Detect which cell encompasses the target text, then output its [x, y] center coordinate. 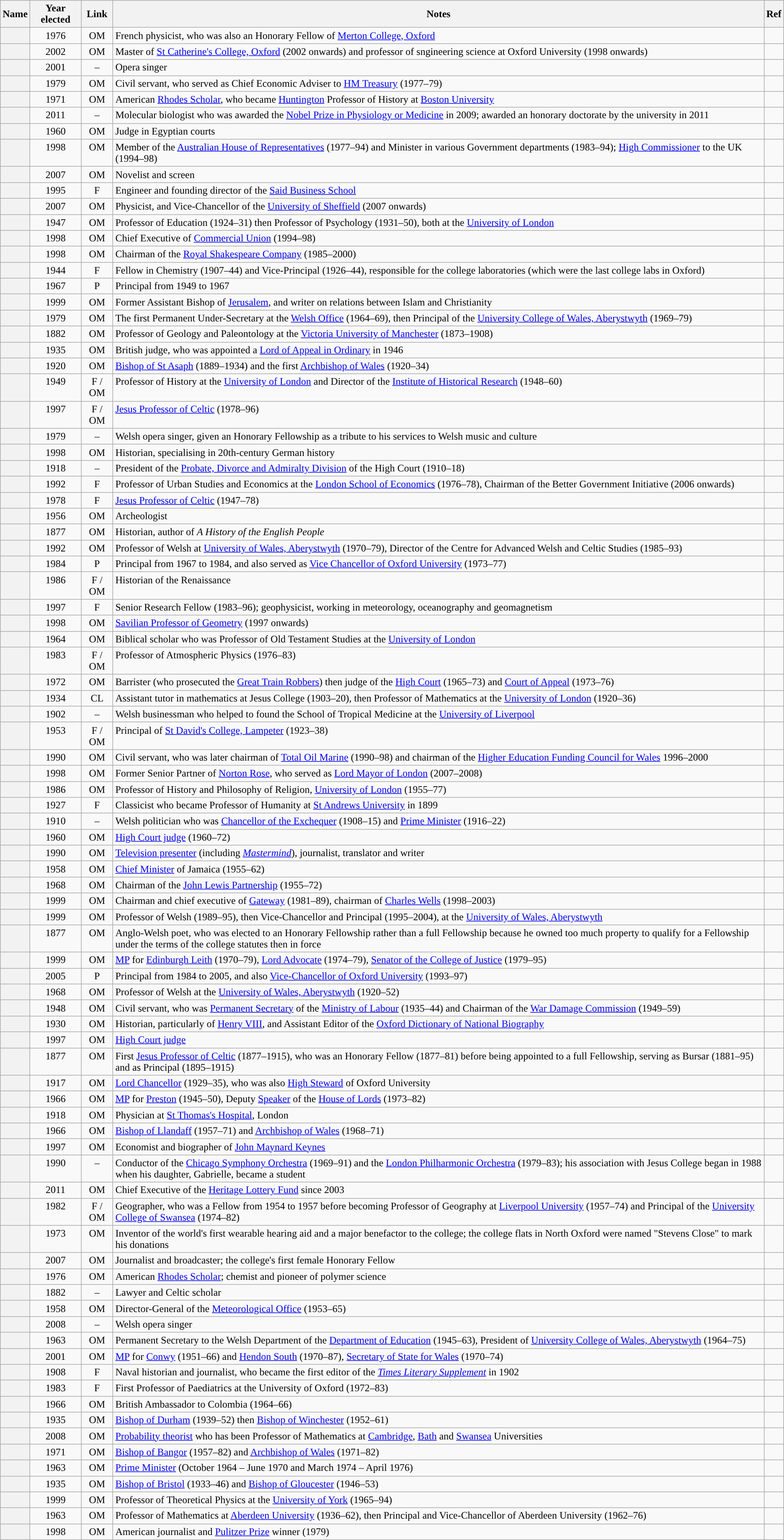
1934 [56, 698]
1953 [56, 736]
1920 [56, 366]
Lawyer and Celtic scholar [438, 1292]
Civil servant, who served as Chief Economic Adviser to HM Treasury (1977–79) [438, 83]
Bishop of Llandaff (1957–71) and Archbishop of Wales (1968–71) [438, 1131]
Name [15, 14]
Permanent Secretary to the Welsh Department of the Department of Education (1945–63), President of University College of Wales, Aberystwyth (1964–75) [438, 1340]
1947 [56, 223]
First Professor of Paediatrics at the University of Oxford (1972–83) [438, 1388]
Welsh opera singer [438, 1324]
Professor of Theoretical Physics at the University of York (1965–94) [438, 1500]
American Rhodes Scholar; chemist and pioneer of polymer science [438, 1276]
British Ambassador to Colombia (1964–66) [438, 1404]
Biblical scholar who was Professor of Old Testament Studies at the University of London [438, 639]
Professor of Atmospheric Physics (1976–83) [438, 660]
The first Permanent Under-Secretary at the Welsh Office (1964–69), then Principal of the University College of Wales, Aberystwyth (1969–79) [438, 318]
French physicist, who was also an Honorary Fellow of Merton College, Oxford [438, 36]
Principal from 1967 to 1984, and also served as Vice Chancellor of Oxford University (1973–77) [438, 564]
Director-General of the Meteorological Office (1953–65) [438, 1308]
1972 [56, 682]
Former Senior Partner of Norton Rose, who served as Lord Mayor of London (2007–2008) [438, 773]
1984 [56, 564]
Probability theorist who has been Professor of Mathematics at Cambridge, Bath and Swansea Universities [438, 1436]
Master of St Catherine's College, Oxford (2002 onwards) and professor of sngineering science at Oxford University (1998 onwards) [438, 52]
Welsh politician who was Chancellor of the Exchequer (1908–15) and Prime Minister (1916–22) [438, 821]
High Court judge (1960–72) [438, 837]
Professor of Urban Studies and Economics at the London School of Economics (1976–78), Chairman of the Better Government Initiative (2006 onwards) [438, 484]
Journalist and broadcaster; the college's first female Honorary Fellow [438, 1260]
Professor of Welsh (1989–95), then Vice-Chancellor and Principal (1995–2004), at the University of Wales, Aberystwyth [438, 917]
Chairman and chief executive of Gateway (1981–89), chairman of Charles Wells (1998–2003) [438, 901]
Jesus Professor of Celtic (1947–78) [438, 500]
Principal from 1984 to 2005, and also Vice-Chancellor of Oxford University (1993–97) [438, 976]
President of the Probate, Divorce and Admiralty Division of the High Court (1910–18) [438, 468]
Principal from 1949 to 1967 [438, 286]
1917 [56, 1083]
Chief Minister of Jamaica (1955–62) [438, 869]
Civil servant, who was later chairman of Total Oil Marine (1990–98) and chairman of the Higher Education Funding Council for Wales 1996–2000 [438, 757]
1910 [56, 821]
Professor of History and Philosophy of Religion, University of London (1955–77) [438, 789]
Professor of Mathematics at Aberdeen University (1936–62), then Principal and Vice-Chancellor of Aberdeen University (1962–76) [438, 1516]
1902 [56, 714]
Molecular biologist who was awarded the Nobel Prize in Physiology or Medicine in 2009; awarded an honorary doctorate by the university in 2011 [438, 115]
Ref [774, 14]
Physician at St Thomas's Hospital, London [438, 1115]
Welsh businessman who helped to found the School of Tropical Medicine at the University of Liverpool [438, 714]
1982 [56, 1212]
2005 [56, 976]
Professor of Welsh at the University of Wales, Aberystwyth (1920–52) [438, 992]
MP for Edinburgh Leith (1970–79), Lord Advocate (1974–79), Senator of the College of Justice (1979–95) [438, 960]
Prime Minister (October 1964 – June 1970 and March 1974 – April 1976) [438, 1468]
MP for Preston (1945–50), Deputy Speaker of the House of Lords (1973–82) [438, 1099]
Historian, particularly of Henry VIII, and Assistant Editor of the Oxford Dictionary of National Biography [438, 1024]
Fellow in Chemistry (1907–44) and Vice-Principal (1926–44), responsible for the college laboratories (which were the last college labs in Oxford) [438, 270]
Classicist who became Professor of Humanity at St Andrews University in 1899 [438, 805]
Archeologist [438, 516]
2002 [56, 52]
1978 [56, 500]
Historian, author of A History of the English People [438, 532]
Opera singer [438, 67]
Barrister (who prosecuted the Great Train Robbers) then judge of the High Court (1965–73) and Court of Appeal (1973–76) [438, 682]
1995 [56, 190]
1956 [56, 516]
Welsh opera singer, given an Honorary Fellowship as a tribute to his services to Welsh music and culture [438, 436]
Naval historian and journalist, who became the first editor of the Times Literary Supplement in 1902 [438, 1372]
Principal of St David's College, Lampeter (1923–38) [438, 736]
CL [97, 698]
Television presenter (including Mastermind), journalist, translator and writer [438, 853]
1944 [56, 270]
Bishop of Bangor (1957–82) and Archbishop of Wales (1971–82) [438, 1452]
Professor of History at the University of London and Director of the Institute of Historical Research (1948–60) [438, 387]
Chief Executive of the Heritage Lottery Fund since 2003 [438, 1190]
1948 [56, 1008]
Chairman of the Royal Shakespeare Company (1985–2000) [438, 254]
Bishop of Bristol (1933–46) and Bishop of Gloucester (1946–53) [438, 1484]
Bishop of St Asaph (1889–1934) and the first Archbishop of Wales (1920–34) [438, 366]
Assistant tutor in mathematics at Jesus College (1903–20), then Professor of Mathematics at the University of London (1920–36) [438, 698]
Novelist and screen [438, 174]
Former Assistant Bishop of Jerusalem, and writer on relations between Islam and Christianity [438, 302]
Professor of Education (1924–31) then Professor of Psychology (1931–50), both at the University of London [438, 223]
Civil servant, who was Permanent Secretary of the Ministry of Labour (1935–44) and Chairman of the War Damage Commission (1949–59) [438, 1008]
Historian, specialising in 20th-century German history [438, 452]
Link [97, 14]
American Rhodes Scholar, who became Huntington Professor of History at Boston University [438, 99]
1927 [56, 805]
Historian of the Renaissance [438, 586]
1930 [56, 1024]
Professor of Geology and Paleontology at the Victoria University of Manchester (1873–1908) [438, 334]
MP for Conwy (1951–66) and Hendon South (1970–87), Secretary of State for Wales (1970–74) [438, 1356]
Year elected [56, 14]
Senior Research Fellow (1983–96); geophysicist, working in meteorology, oceanography and geomagnetism [438, 607]
Savilian Professor of Geometry (1997 onwards) [438, 623]
Professor of Welsh at University of Wales, Aberystwyth (1970–79), Director of the Centre for Advanced Welsh and Celtic Studies (1985–93) [438, 548]
Chairman of the John Lewis Partnership (1955–72) [438, 885]
British judge, who was appointed a Lord of Appeal in Ordinary in 1946 [438, 350]
High Court judge [438, 1040]
Notes [438, 14]
Lord Chancellor (1929–35), who was also High Steward of Oxford University [438, 1083]
1908 [56, 1372]
Engineer and founding director of the Said Business School [438, 190]
1967 [56, 286]
Bishop of Durham (1939–52) then Bishop of Winchester (1952–61) [438, 1420]
1973 [56, 1239]
Judge in Egyptian courts [438, 131]
Physicist, and Vice-Chancellor of the University of Sheffield (2007 onwards) [438, 206]
American journalist and Pulitzer Prize winner (1979) [438, 1532]
Chief Executive of Commercial Union (1994–98) [438, 238]
Jesus Professor of Celtic (1978–96) [438, 415]
Economist and biographer of John Maynard Keynes [438, 1147]
1964 [56, 639]
1949 [56, 387]
